Find where the given text appears and provide that cell's center as [X, Y] coordinate. 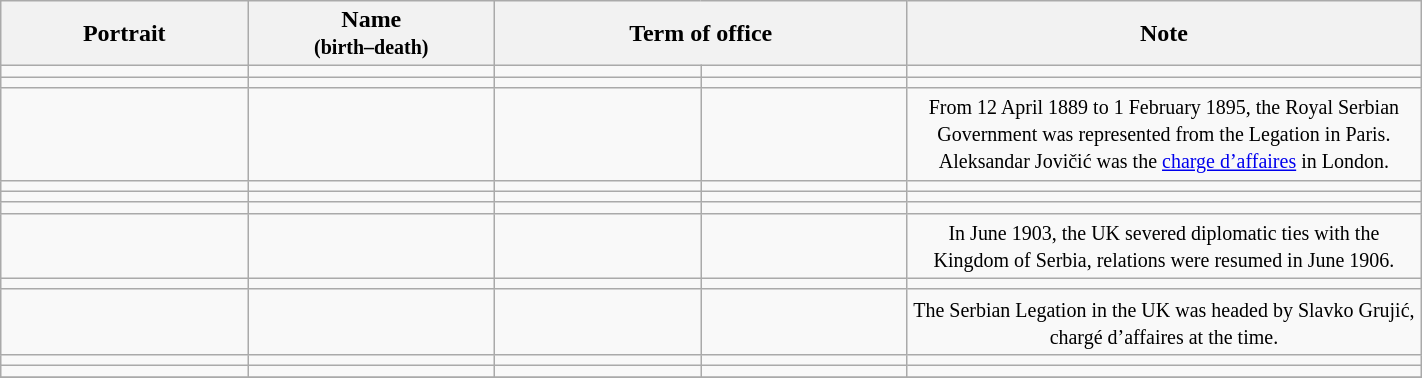
Note [1164, 34]
In June 1903, the UK severed diplomatic ties with the Kingdom of Serbia, relations were resumed in June 1906. [1164, 246]
Name(birth–death) [372, 34]
Term of office [701, 34]
The Serbian Legation in the UK was headed by Slavko Grujić, chargé d’affaires at the time. [1164, 322]
Portrait [124, 34]
